From the cell containing the given text, extract its center point as [X, Y] coordinate. 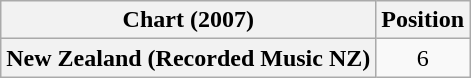
New Zealand (Recorded Music NZ) [188, 58]
Position [423, 20]
Chart (2007) [188, 20]
6 [423, 58]
